For the text-containing cell, return its midpoint in [x, y] coordinate format. 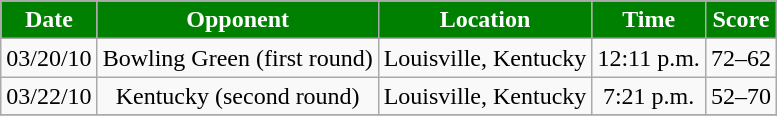
7:21 p.m. [649, 96]
12:11 p.m. [649, 58]
Kentucky (second round) [238, 96]
Location [485, 20]
52–70 [740, 96]
Score [740, 20]
Opponent [238, 20]
03/20/10 [49, 58]
03/22/10 [49, 96]
Date [49, 20]
Time [649, 20]
Bowling Green (first round) [238, 58]
72–62 [740, 58]
